For the text-containing cell, return its midpoint in [x, y] coordinate format. 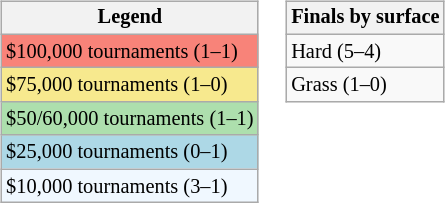
$50/60,000 tournaments (1–1) [130, 119]
Hard (5–4) [365, 51]
$75,000 tournaments (1–0) [130, 85]
$100,000 tournaments (1–1) [130, 51]
$25,000 tournaments (0–1) [130, 152]
Legend [130, 18]
$10,000 tournaments (3–1) [130, 186]
Grass (1–0) [365, 85]
Finals by surface [365, 18]
